Provide the [X, Y] coordinate of the cell's center where the given text is located.  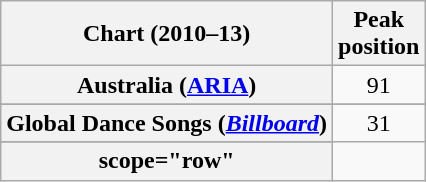
Peakposition [379, 34]
91 [379, 85]
scope="row" [167, 161]
31 [379, 123]
Chart (2010–13) [167, 34]
Global Dance Songs (Billboard) [167, 123]
Australia (ARIA) [167, 85]
